Determine the [X, Y] coordinate at the center of the cell enclosing the given text.  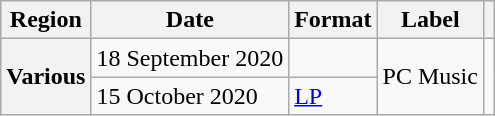
Label [430, 20]
Date [190, 20]
Various [46, 77]
18 September 2020 [190, 58]
15 October 2020 [190, 96]
PC Music [430, 77]
LP [333, 96]
Format [333, 20]
Region [46, 20]
